Return (x, y) of the center of cell containing provided text 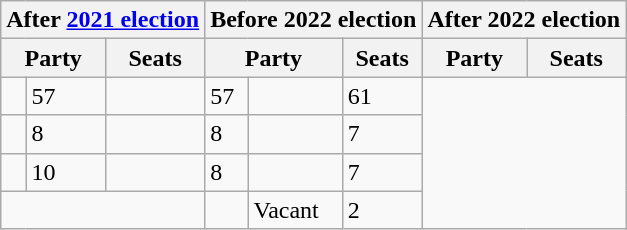
Before 2022 election (314, 20)
After 2021 election (103, 20)
10 (66, 172)
After 2022 election (524, 20)
61 (382, 96)
2 (382, 210)
Vacant (295, 210)
